Provide the (x, y) coordinate of the cell's center where the given text is located.  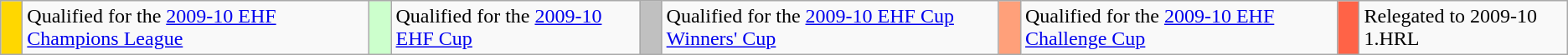
Qualified for the 2009-10 EHF Challenge Cup (1179, 28)
Relegated to 2009-10 1.HRL (1463, 28)
Qualified for the 2009-10 EHF Champions League (196, 28)
Qualified for the 2009-10 EHF Cup (516, 28)
Qualified for the 2009-10 EHF Cup Winners' Cup (830, 28)
